Return (x, y) of the center of cell containing provided text 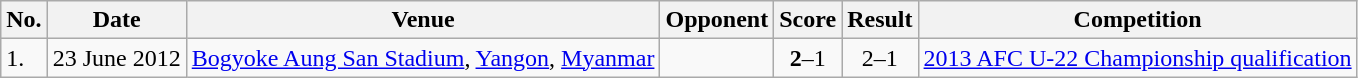
2013 AFC U-22 Championship qualification (1138, 58)
Date (116, 20)
1. (24, 58)
Venue (423, 20)
Score (808, 20)
No. (24, 20)
23 June 2012 (116, 58)
Competition (1138, 20)
Result (880, 20)
Bogyoke Aung San Stadium, Yangon, Myanmar (423, 58)
Opponent (717, 20)
